Extract the [x, y] coordinate from the center of the cell holding the provided text.  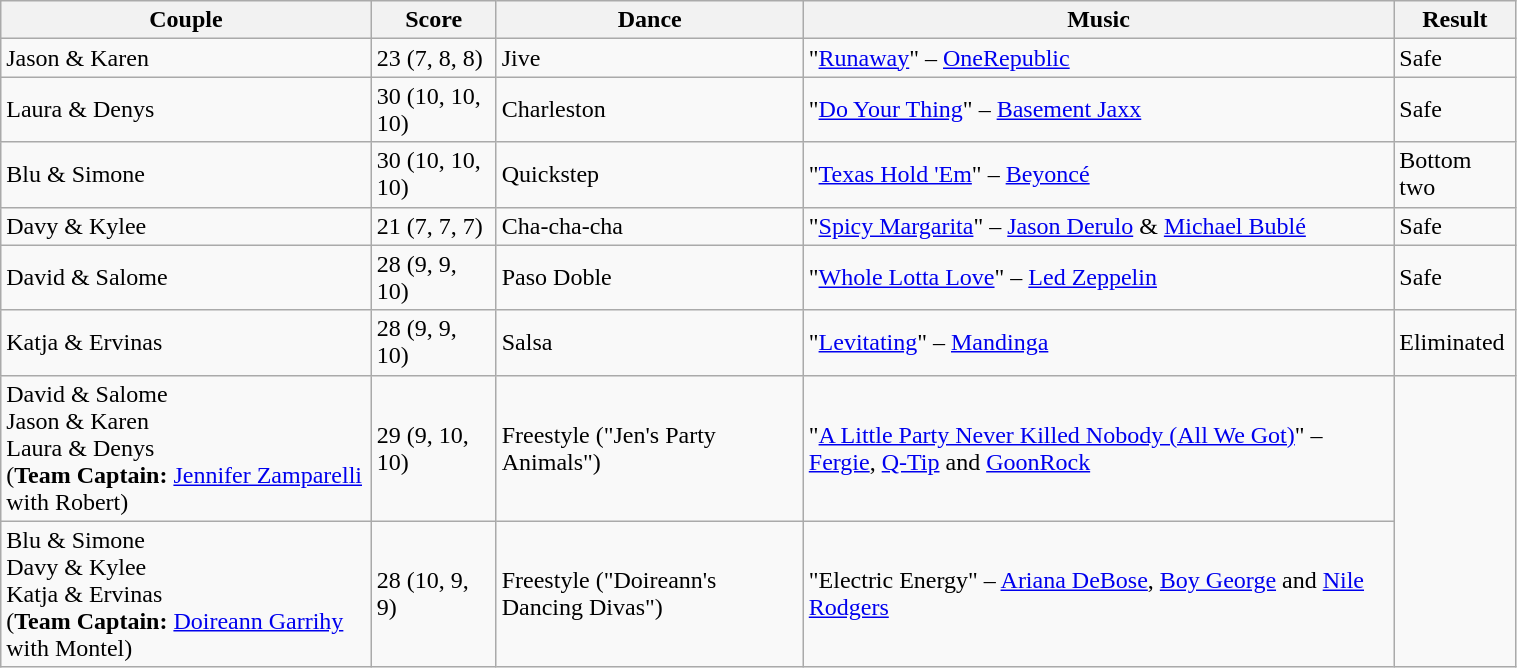
Jason & Karen [186, 58]
21 (7, 7, 7) [434, 226]
Freestyle ("Doireann's Dancing Divas") [650, 594]
Freestyle ("Jen's Party Animals") [650, 448]
"Spicy Margarita" – Jason Derulo & Michael Bublé [1098, 226]
"A Little Party Never Killed Nobody (All We Got)" – Fergie, Q-Tip and GoonRock [1098, 448]
"Runaway" – OneRepublic [1098, 58]
Music [1098, 20]
Blu & SimoneDavy & KyleeKatja & Ervinas(Team Captain: Doireann Garrihy with Montel) [186, 594]
Jive [650, 58]
Cha-cha-cha [650, 226]
David & SalomeJason & KarenLaura & Denys(Team Captain: Jennifer Zamparelli with Robert) [186, 448]
Laura & Denys [186, 110]
28 (10, 9, 9) [434, 594]
23 (7, 8, 8) [434, 58]
29 (9, 10, 10) [434, 448]
Davy & Kylee [186, 226]
Couple [186, 20]
Dance [650, 20]
Eliminated [1455, 342]
Quickstep [650, 174]
"Texas Hold 'Em" – Beyoncé [1098, 174]
Katja & Ervinas [186, 342]
Score [434, 20]
"Levitating" – Mandinga [1098, 342]
Salsa [650, 342]
Charleston [650, 110]
Blu & Simone [186, 174]
"Whole Lotta Love" – Led Zeppelin [1098, 278]
"Do Your Thing" – Basement Jaxx [1098, 110]
Bottom two [1455, 174]
Paso Doble [650, 278]
"Electric Energy" – Ariana DeBose, Boy George and Nile Rodgers [1098, 594]
David & Salome [186, 278]
Result [1455, 20]
